Capture the cell that displays the provided text and extract its [x, y] central coordinate. 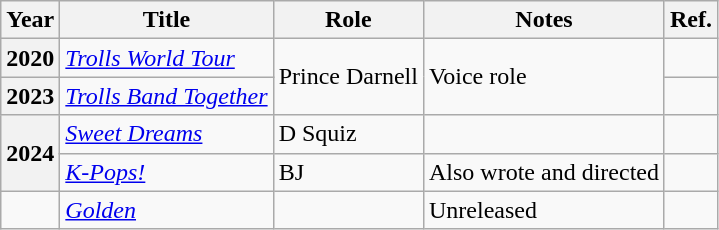
Title [166, 20]
2024 [30, 153]
D Squiz [348, 134]
Role [348, 20]
Also wrote and directed [544, 172]
Unreleased [544, 210]
Voice role [544, 77]
K-Pops! [166, 172]
Golden [166, 210]
Sweet Dreams [166, 134]
Trolls World Tour [166, 58]
Notes [544, 20]
2023 [30, 96]
BJ [348, 172]
Prince Darnell [348, 77]
Trolls Band Together [166, 96]
Ref. [690, 20]
Year [30, 20]
2020 [30, 58]
